Detect which cell encompasses the target text, then output its [x, y] center coordinate. 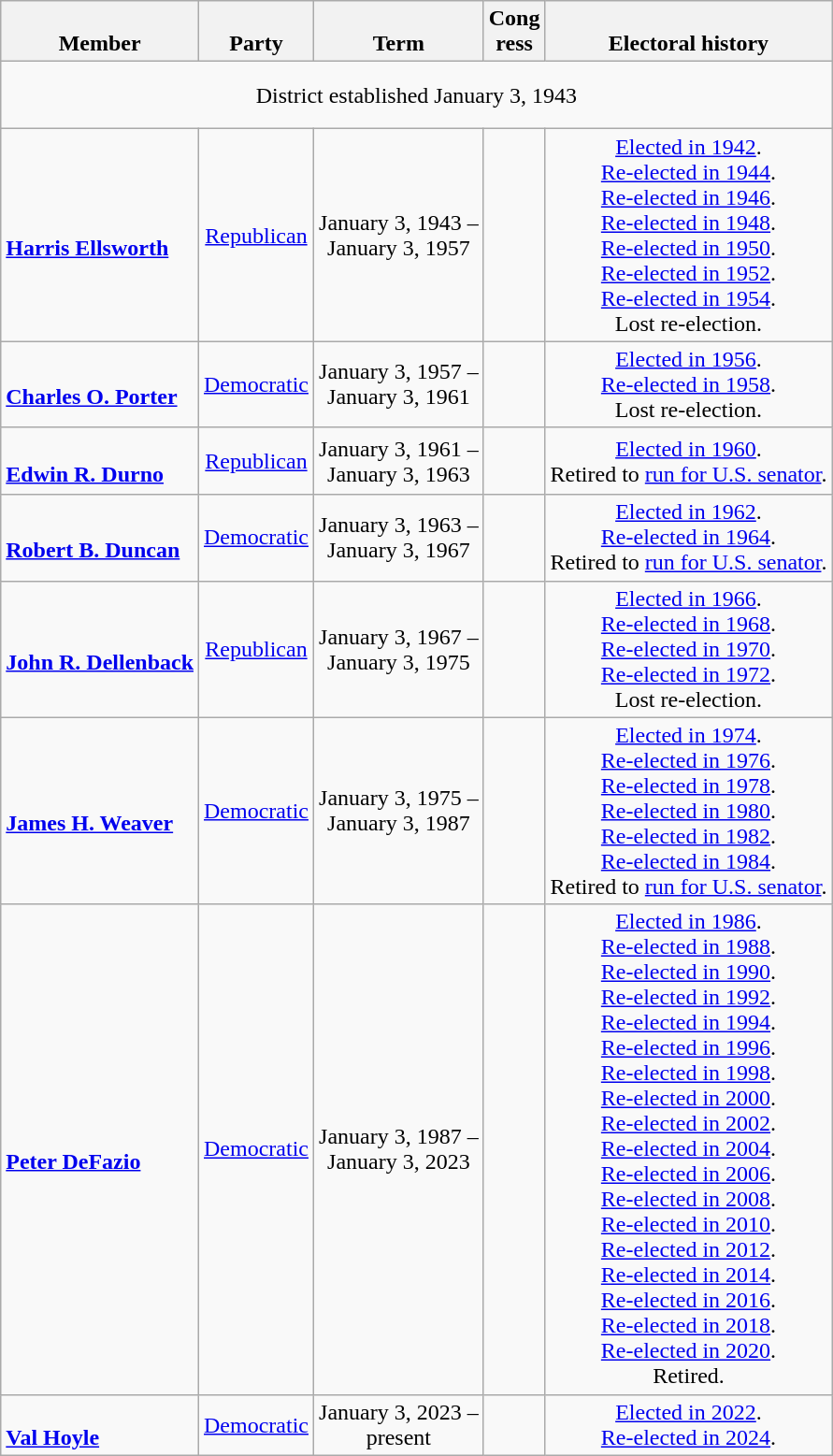
Elected in 1974.Re-elected in 1976.Re-elected in 1978.Re-elected in 1980.Re-elected in 1982.Re-elected in 1984.Retired to run for U.S. senator. [688, 811]
January 3, 1987 –January 3, 2023 [399, 1149]
January 3, 1963 –January 3, 1967 [399, 538]
Electoral history [688, 32]
Elected in 1956.Re-elected in 1958.Lost re-election. [688, 384]
Charles O. Porter [100, 384]
Val Hoyle [100, 1425]
John R. Dellenback [100, 649]
Elected in 1942.Re-elected in 1944.Re-elected in 1946.Re-elected in 1948.Re-elected in 1950.Re-elected in 1952.Re-elected in 1954.Lost re-election. [688, 236]
Congress [514, 32]
Harris Ellsworth [100, 236]
January 3, 1961 –January 3, 1963 [399, 461]
January 3, 1943 –January 3, 1957 [399, 236]
Elected in 2022.Re-elected in 2024. [688, 1425]
Member [100, 32]
Elected in 1966.Re-elected in 1968.Re-elected in 1970.Re-elected in 1972.Lost re-election. [688, 649]
January 3, 1967 –January 3, 1975 [399, 649]
Elected in 1960.Retired to run for U.S. senator. [688, 461]
District established January 3, 1943 [417, 95]
January 3, 1957 –January 3, 1961 [399, 384]
Term [399, 32]
Edwin R. Durno [100, 461]
James H. Weaver [100, 811]
January 3, 2023 –present [399, 1425]
Party [256, 32]
Elected in 1962.Re-elected in 1964.Retired to run for U.S. senator. [688, 538]
Peter DeFazio [100, 1149]
Robert B. Duncan [100, 538]
January 3, 1975 –January 3, 1987 [399, 811]
